Identify which cell holds the provided text, then report its (X, Y) central coordinate. 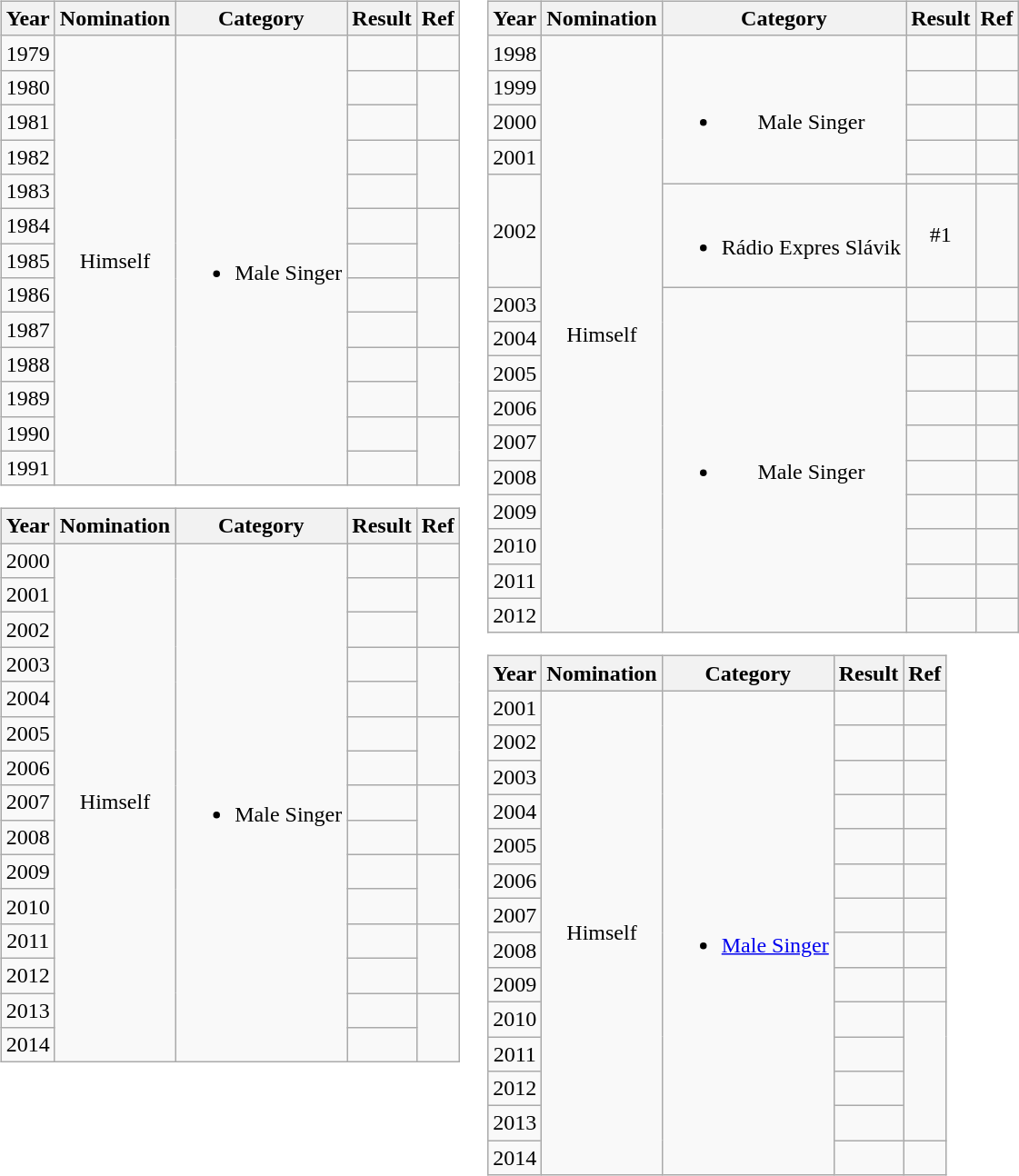
1983 (27, 192)
1985 (27, 261)
1991 (27, 468)
1990 (27, 434)
1989 (27, 399)
1986 (27, 295)
Rádio Expres Slávik (784, 236)
1998 (514, 53)
1999 (514, 87)
1979 (27, 53)
1984 (27, 226)
1988 (27, 364)
1981 (27, 122)
1987 (27, 330)
1982 (27, 157)
1980 (27, 87)
#1 (941, 236)
